Provide the [X, Y] coordinate of the cell's center where the given text is located.  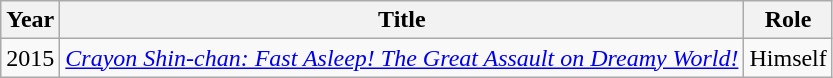
Role [788, 20]
Title [402, 20]
Crayon Shin-chan: Fast Asleep! The Great Assault on Dreamy World! [402, 58]
2015 [30, 58]
Himself [788, 58]
Year [30, 20]
